Scan for the cell matching the given text and deliver its (x, y) coordinate at center. 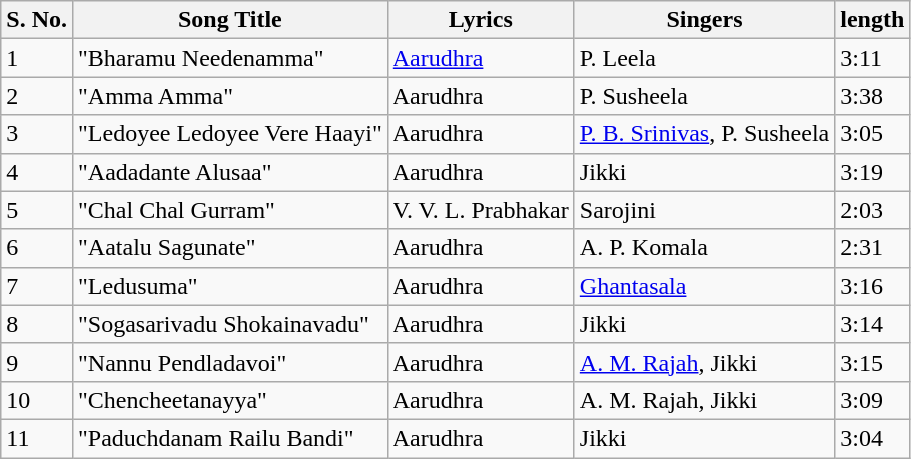
length (872, 20)
7 (37, 286)
3:11 (872, 58)
3:05 (872, 134)
1 (37, 58)
A. P. Komala (704, 248)
"Nannu Pendladavoi" (230, 362)
3:16 (872, 286)
Singers (704, 20)
P. B. Srinivas, P. Susheela (704, 134)
3:19 (872, 172)
3:14 (872, 324)
8 (37, 324)
"Chencheetanayya" (230, 400)
V. V. L. Prabhakar (480, 210)
4 (37, 172)
"Paduchdanam Railu Bandi" (230, 438)
P. Leela (704, 58)
3 (37, 134)
Ghantasala (704, 286)
"Ledoyee Ledoyee Vere Haayi" (230, 134)
3:04 (872, 438)
"Sogasarivadu Shokainavadu" (230, 324)
"Ledusuma" (230, 286)
5 (37, 210)
"Amma Amma" (230, 96)
6 (37, 248)
11 (37, 438)
"Aadadante Alusaa" (230, 172)
10 (37, 400)
2:31 (872, 248)
S. No. (37, 20)
"Bharamu Needenamma" (230, 58)
3:09 (872, 400)
2:03 (872, 210)
Song Title (230, 20)
Sarojini (704, 210)
"Chal Chal Gurram" (230, 210)
9 (37, 362)
P. Susheela (704, 96)
Lyrics (480, 20)
3:38 (872, 96)
"Aatalu Sagunate" (230, 248)
2 (37, 96)
3:15 (872, 362)
